Search for the cell housing the specified text and yield its (x, y) center coordinate. 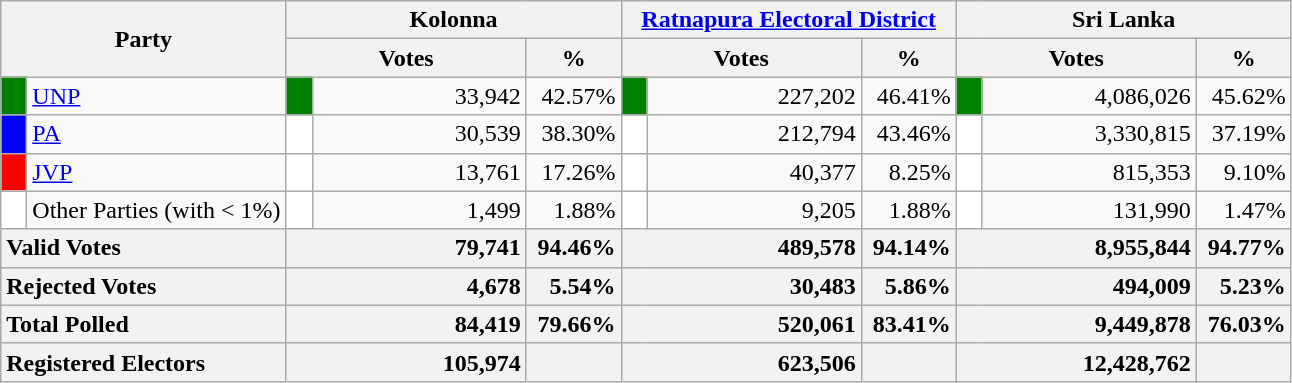
UNP (156, 96)
45.62% (1244, 96)
4,086,026 (1089, 96)
Total Polled (144, 324)
30,539 (419, 134)
4,678 (406, 286)
9.10% (1244, 172)
83.41% (908, 324)
1,499 (419, 210)
38.30% (574, 134)
42.57% (574, 96)
94.46% (574, 248)
212,794 (754, 134)
17.26% (574, 172)
Other Parties (with < 1%) (156, 210)
105,974 (406, 362)
520,061 (741, 324)
Ratnapura Electoral District (788, 20)
9,205 (754, 210)
8.25% (908, 172)
Valid Votes (144, 248)
489,578 (741, 248)
5.23% (1244, 286)
79.66% (574, 324)
Rejected Votes (144, 286)
94.14% (908, 248)
94.77% (1244, 248)
3,330,815 (1089, 134)
84,419 (406, 324)
PA (156, 134)
1.47% (1244, 210)
12,428,762 (1076, 362)
227,202 (754, 96)
Party (144, 39)
5.54% (574, 286)
43.46% (908, 134)
8,955,844 (1076, 248)
131,990 (1089, 210)
33,942 (419, 96)
JVP (156, 172)
13,761 (419, 172)
40,377 (754, 172)
9,449,878 (1076, 324)
30,483 (741, 286)
46.41% (908, 96)
Sri Lanka (1124, 20)
5.86% (908, 286)
79,741 (406, 248)
Kolonna (454, 20)
815,353 (1089, 172)
494,009 (1076, 286)
623,506 (741, 362)
76.03% (1244, 324)
37.19% (1244, 134)
Registered Electors (144, 362)
